Provide the (x, y) coordinate of the cell's center where the given text is located.  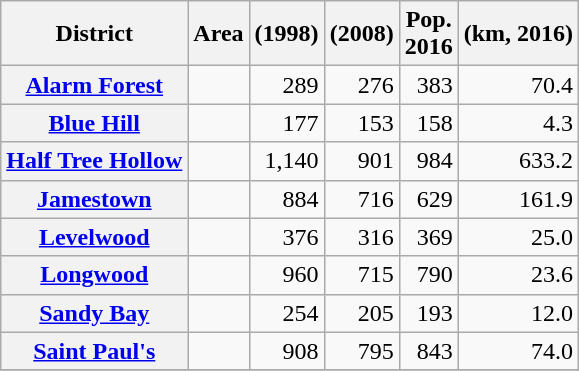
(1998) (286, 34)
289 (286, 85)
908 (286, 351)
Jamestown (94, 199)
193 (428, 313)
790 (428, 275)
Half Tree Hollow (94, 161)
23.6 (518, 275)
795 (362, 351)
633.2 (518, 161)
629 (428, 199)
70.4 (518, 85)
316 (362, 237)
716 (362, 199)
Pop.2016 (428, 34)
276 (362, 85)
984 (428, 161)
Alarm Forest (94, 85)
Longwood (94, 275)
Levelwood (94, 237)
District (94, 34)
12.0 (518, 313)
960 (286, 275)
177 (286, 123)
158 (428, 123)
161.9 (518, 199)
74.0 (518, 351)
205 (362, 313)
843 (428, 351)
254 (286, 313)
901 (362, 161)
25.0 (518, 237)
369 (428, 237)
Saint Paul's (94, 351)
Blue Hill (94, 123)
4.3 (518, 123)
Area (218, 34)
(km, 2016) (518, 34)
383 (428, 85)
153 (362, 123)
(2008) (362, 34)
376 (286, 237)
1,140 (286, 161)
884 (286, 199)
Sandy Bay (94, 313)
715 (362, 275)
